Locate the cell with the specified text and output its [x, y] center coordinate. 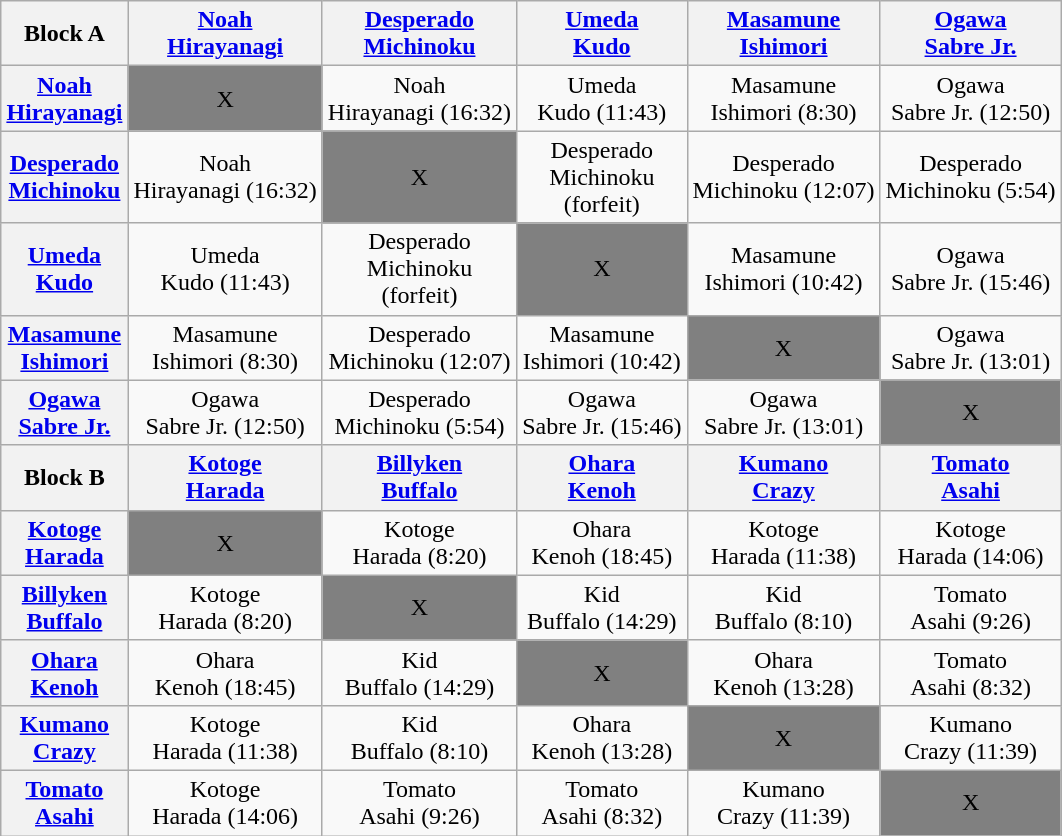
Block A [64, 34]
Block B [64, 478]
